For the text-containing cell, return its midpoint in [X, Y] coordinate format. 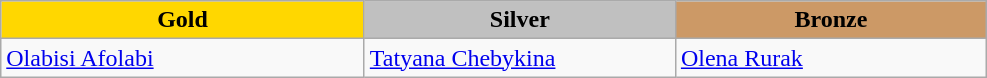
Bronze [830, 20]
Silver [520, 20]
Gold [183, 20]
Olabisi Afolabi [183, 58]
Olena Rurak [830, 58]
Tatyana Chebykina [520, 58]
